Pinpoint the cell where the given text exists, returning its [x, y] midpoint coordinate. 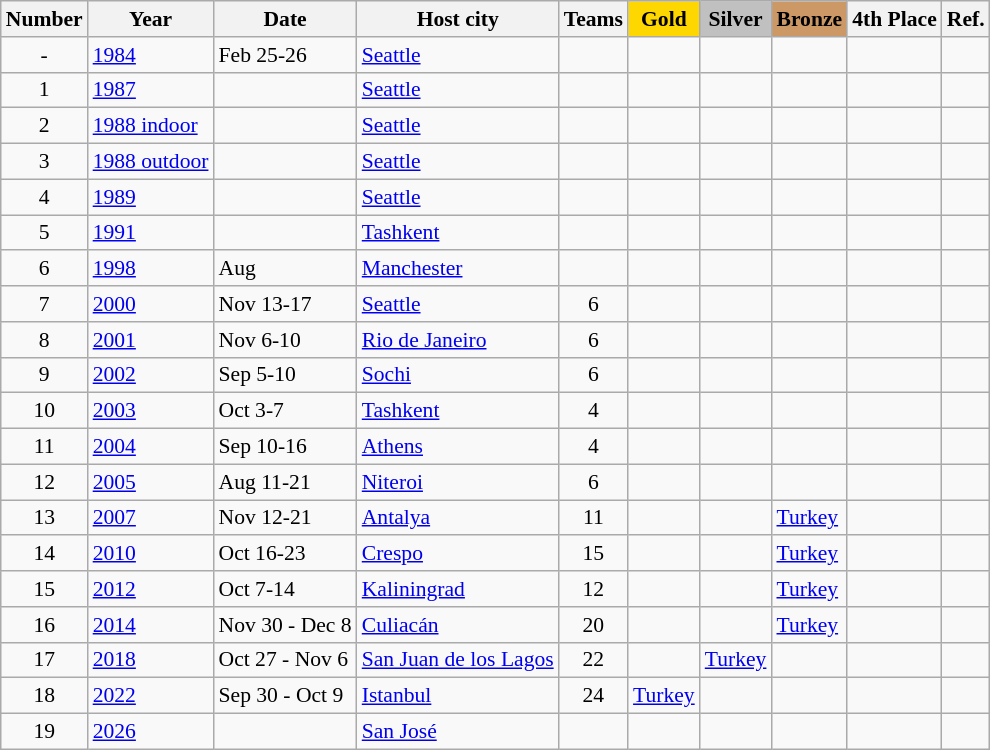
1988 outdoor [151, 162]
9 [44, 375]
Gold [664, 19]
Teams [594, 19]
13 [44, 518]
Culiacán [458, 625]
10 [44, 411]
1991 [151, 233]
Nov 6-10 [284, 340]
Host city [458, 19]
Silver [736, 19]
Aug 11-21 [284, 482]
Manchester [458, 269]
2018 [151, 660]
2005 [151, 482]
San Juan de los Lagos [458, 660]
Year [151, 19]
2001 [151, 340]
1987 [151, 90]
18 [44, 696]
Niteroi [458, 482]
5 [44, 233]
20 [594, 625]
Nov 12-21 [284, 518]
Istanbul [458, 696]
Oct 27 - Nov 6 [284, 660]
Feb 25-26 [284, 55]
2 [44, 126]
2010 [151, 554]
- [44, 55]
16 [44, 625]
Nov 13-17 [284, 304]
1988 indoor [151, 126]
1998 [151, 269]
Rio de Janeiro [458, 340]
2000 [151, 304]
Kaliningrad [458, 589]
17 [44, 660]
22 [594, 660]
4th Place [894, 19]
Number [44, 19]
2002 [151, 375]
2026 [151, 732]
1989 [151, 197]
Sep 30 - Oct 9 [284, 696]
Date [284, 19]
8 [44, 340]
1 [44, 90]
San José [458, 732]
Oct 16-23 [284, 554]
2012 [151, 589]
Athens [458, 447]
Oct 3-7 [284, 411]
2004 [151, 447]
Sep 5-10 [284, 375]
Ref. [966, 19]
3 [44, 162]
Antalya [458, 518]
Nov 30 - Dec 8 [284, 625]
Oct 7-14 [284, 589]
Sep 10-16 [284, 447]
14 [44, 554]
2014 [151, 625]
Aug [284, 269]
Bronze [809, 19]
2007 [151, 518]
24 [594, 696]
2022 [151, 696]
1984 [151, 55]
7 [44, 304]
2003 [151, 411]
19 [44, 732]
Crespo [458, 554]
Sochi [458, 375]
